Identify which cell holds the provided text, then report its [X, Y] central coordinate. 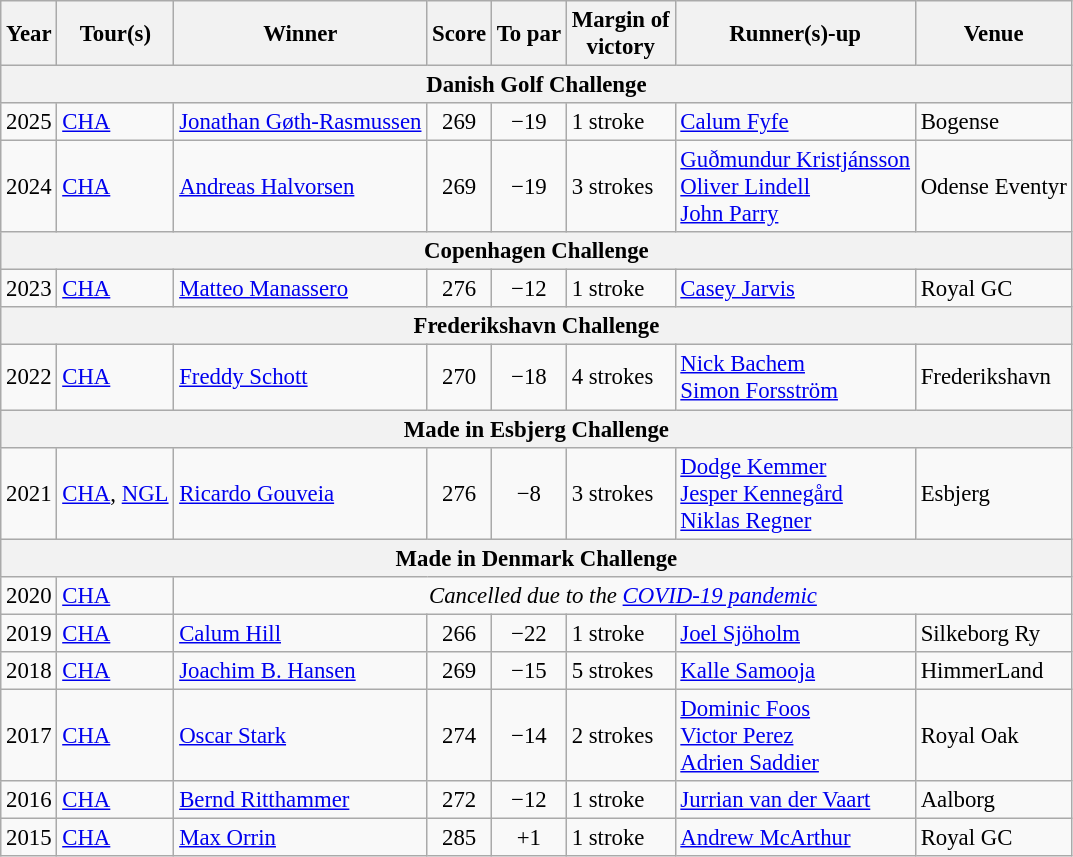
Jonathan Gøth-Rasmussen [300, 122]
2 strokes [620, 735]
Dominic Foos Victor Perez Adrien Saddier [795, 735]
2019 [29, 633]
285 [460, 837]
270 [460, 378]
4 strokes [620, 378]
Joachim B. Hansen [300, 671]
Cancelled due to the COVID-19 pandemic [623, 595]
2024 [29, 187]
Royal Oak [994, 735]
−18 [528, 378]
To par [528, 34]
274 [460, 735]
+1 [528, 837]
Made in Denmark Challenge [536, 558]
Nick Bachem Simon Forsström [795, 378]
HimmerLand [994, 671]
Joel Sjöholm [795, 633]
2022 [29, 378]
Odense Eventyr [994, 187]
CHA, NGL [116, 493]
Bogense [994, 122]
−8 [528, 493]
Jurrian van der Vaart [795, 800]
2015 [29, 837]
Freddy Schott [300, 378]
Calum Fyfe [795, 122]
Esbjerg [994, 493]
Tour(s) [116, 34]
Copenhagen Challenge [536, 251]
Bernd Ritthammer [300, 800]
2020 [29, 595]
Guðmundur Kristjánsson Oliver Lindell John Parry [795, 187]
Danish Golf Challenge [536, 85]
Oscar Stark [300, 735]
−22 [528, 633]
−15 [528, 671]
2016 [29, 800]
Calum Hill [300, 633]
Runner(s)-up [795, 34]
2025 [29, 122]
272 [460, 800]
Kalle Samooja [795, 671]
Matteo Manassero [300, 289]
2023 [29, 289]
Year [29, 34]
Score [460, 34]
Ricardo Gouveia [300, 493]
Andrew McArthur [795, 837]
Aalborg [994, 800]
Margin ofvictory [620, 34]
Silkeborg Ry [994, 633]
−14 [528, 735]
266 [460, 633]
Venue [994, 34]
Frederikshavn [994, 378]
Max Orrin [300, 837]
5 strokes [620, 671]
Made in Esbjerg Challenge [536, 429]
Winner [300, 34]
Dodge Kemmer Jesper Kennegård Niklas Regner [795, 493]
Casey Jarvis [795, 289]
Frederikshavn Challenge [536, 327]
2017 [29, 735]
Andreas Halvorsen [300, 187]
2018 [29, 671]
2021 [29, 493]
